Determine the [x, y] coordinate at the center of the cell enclosing the given text.  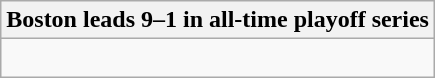
Boston leads 9–1 in all-time playoff series [218, 20]
